Provide the [X, Y] coordinate of the cell's center where the given text is located.  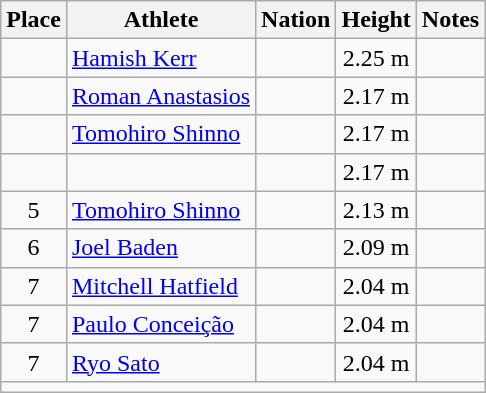
6 [34, 248]
2.09 m [376, 248]
Roman Anastasios [160, 96]
Height [376, 20]
Joel Baden [160, 248]
Place [34, 20]
Mitchell Hatfield [160, 286]
Ryo Sato [160, 362]
Athlete [160, 20]
Paulo Conceição [160, 324]
Notes [450, 20]
5 [34, 210]
2.25 m [376, 58]
Nation [296, 20]
Hamish Kerr [160, 58]
2.13 m [376, 210]
